Provide the (x, y) coordinate of the cell's center where the given text is located.  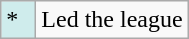
* (18, 20)
Led the league (112, 20)
